For the text-containing cell, return its midpoint in [x, y] coordinate format. 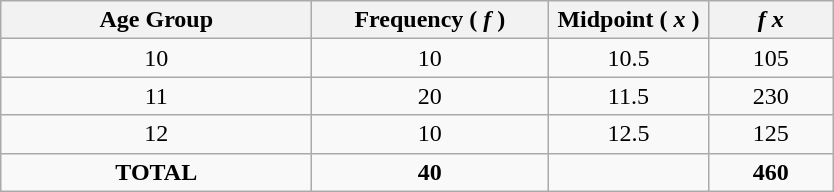
105 [771, 58]
f x [771, 20]
12.5 [628, 134]
TOTAL [156, 172]
230 [771, 96]
Age Group [156, 20]
12 [156, 134]
Midpoint ( x ) [628, 20]
10.5 [628, 58]
11.5 [628, 96]
Frequency ( f ) [430, 20]
40 [430, 172]
460 [771, 172]
20 [430, 96]
125 [771, 134]
11 [156, 96]
